From the cell containing the given text, extract its center point as (X, Y) coordinate. 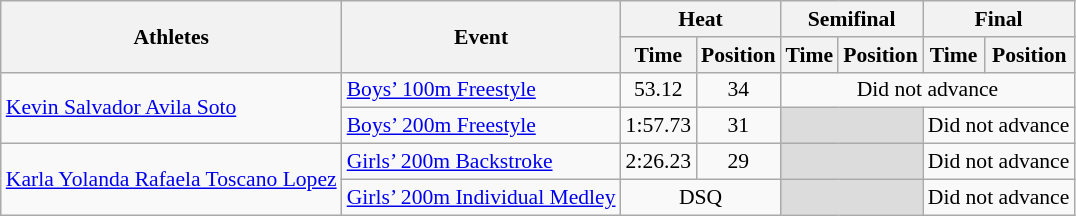
53.12 (658, 90)
Boys’ 200m Freestyle (482, 126)
Girls’ 200m Backstroke (482, 162)
Karla Yolanda Rafaela Toscano Lopez (172, 180)
Event (482, 36)
Boys’ 100m Freestyle (482, 90)
31 (738, 126)
Heat (701, 19)
2:26.23 (658, 162)
Semifinal (852, 19)
Final (999, 19)
Athletes (172, 36)
Kevin Salvador Avila Soto (172, 108)
34 (738, 90)
Girls’ 200m Individual Medley (482, 197)
29 (738, 162)
1:57.73 (658, 126)
DSQ (701, 197)
